Scan for the cell matching the given text and deliver its [X, Y] coordinate at center. 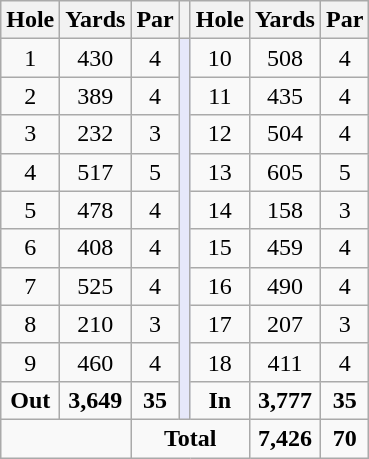
13 [220, 172]
460 [96, 362]
6 [30, 248]
411 [284, 362]
459 [284, 248]
158 [284, 210]
517 [96, 172]
7 [30, 286]
504 [284, 134]
8 [30, 324]
210 [96, 324]
3,777 [284, 400]
508 [284, 58]
430 [96, 58]
Out [30, 400]
1 [30, 58]
9 [30, 362]
408 [96, 248]
15 [220, 248]
3,649 [96, 400]
In [220, 400]
478 [96, 210]
207 [284, 324]
7,426 [284, 438]
17 [220, 324]
389 [96, 96]
435 [284, 96]
14 [220, 210]
605 [284, 172]
18 [220, 362]
10 [220, 58]
232 [96, 134]
2 [30, 96]
12 [220, 134]
16 [220, 286]
525 [96, 286]
490 [284, 286]
11 [220, 96]
Total [190, 438]
70 [344, 438]
